Provide the [X, Y] coordinate of the cell's center where the given text is located.  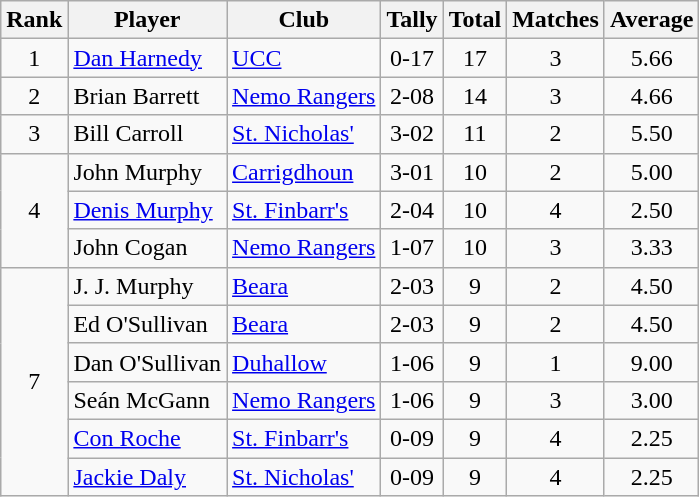
John Murphy [148, 172]
5.00 [652, 172]
Player [148, 20]
5.50 [652, 134]
17 [475, 58]
3.00 [652, 400]
2.50 [652, 210]
14 [475, 96]
Total [475, 20]
Bill Carroll [148, 134]
1-07 [412, 248]
Matches [556, 20]
Dan Harnedy [148, 58]
3.33 [652, 248]
11 [475, 134]
2-08 [412, 96]
7 [34, 381]
Carrigdhoun [304, 172]
4.66 [652, 96]
Denis Murphy [148, 210]
3-02 [412, 134]
Club [304, 20]
Brian Barrett [148, 96]
Jackie Daly [148, 477]
UCC [304, 58]
3-01 [412, 172]
2-04 [412, 210]
Dan O'Sullivan [148, 362]
9.00 [652, 362]
Ed O'Sullivan [148, 324]
Duhallow [304, 362]
Tally [412, 20]
J. J. Murphy [148, 286]
0-17 [412, 58]
John Cogan [148, 248]
Seán McGann [148, 400]
Average [652, 20]
Con Roche [148, 438]
5.66 [652, 58]
Rank [34, 20]
